Search for the cell housing the specified text and yield its [x, y] center coordinate. 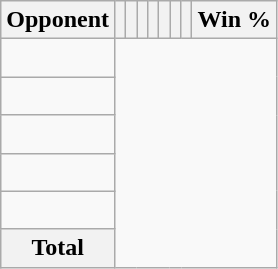
Total [58, 248]
Opponent [58, 20]
Win % [234, 20]
